Output the (x, y) coordinate of the center of the cell containing the given text.  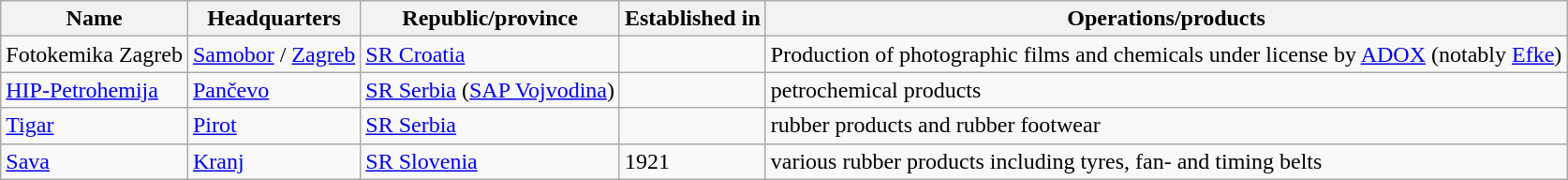
Operations/products (1166, 19)
Samobor / Zagreb (274, 54)
Republic/province (491, 19)
1921 (692, 161)
rubber products and rubber footwear (1166, 126)
Pančevo (274, 90)
SR Slovenia (491, 161)
SR Serbia (SAP Vojvodina) (491, 90)
Tigar (95, 126)
Sava (95, 161)
petrochemical products (1166, 90)
Kranj (274, 161)
Name (95, 19)
SR Croatia (491, 54)
SR Serbia (491, 126)
Established in (692, 19)
Pirot (274, 126)
HIP-Petrohemija (95, 90)
Production of photographic films and chemicals under license by ADOX (notably Efke) (1166, 54)
Headquarters (274, 19)
various rubber products including tyres, fan- and timing belts (1166, 161)
Fotokemika Zagreb (95, 54)
